Determine the (x, y) coordinate at the center of the cell enclosing the given text.  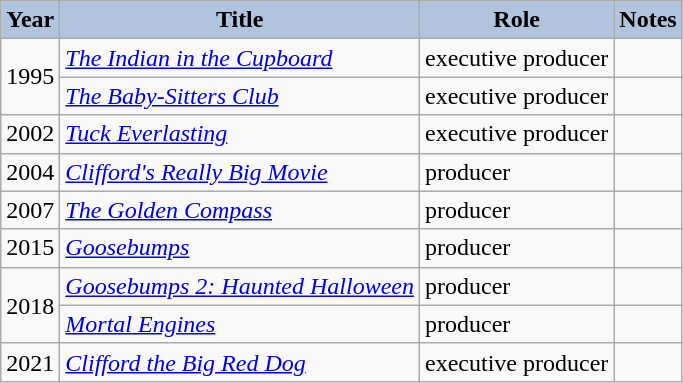
1995 (30, 77)
2018 (30, 305)
Notes (648, 20)
2004 (30, 172)
Title (240, 20)
Clifford's Really Big Movie (240, 172)
2007 (30, 210)
Year (30, 20)
The Baby-Sitters Club (240, 96)
2015 (30, 248)
The Indian in the Cupboard (240, 58)
2021 (30, 362)
The Golden Compass (240, 210)
Goosebumps (240, 248)
Mortal Engines (240, 324)
Goosebumps 2: Haunted Halloween (240, 286)
2002 (30, 134)
Clifford the Big Red Dog (240, 362)
Role (517, 20)
Tuck Everlasting (240, 134)
